Return the (x, y) coordinate for the center point of the cell that contains the specified text.  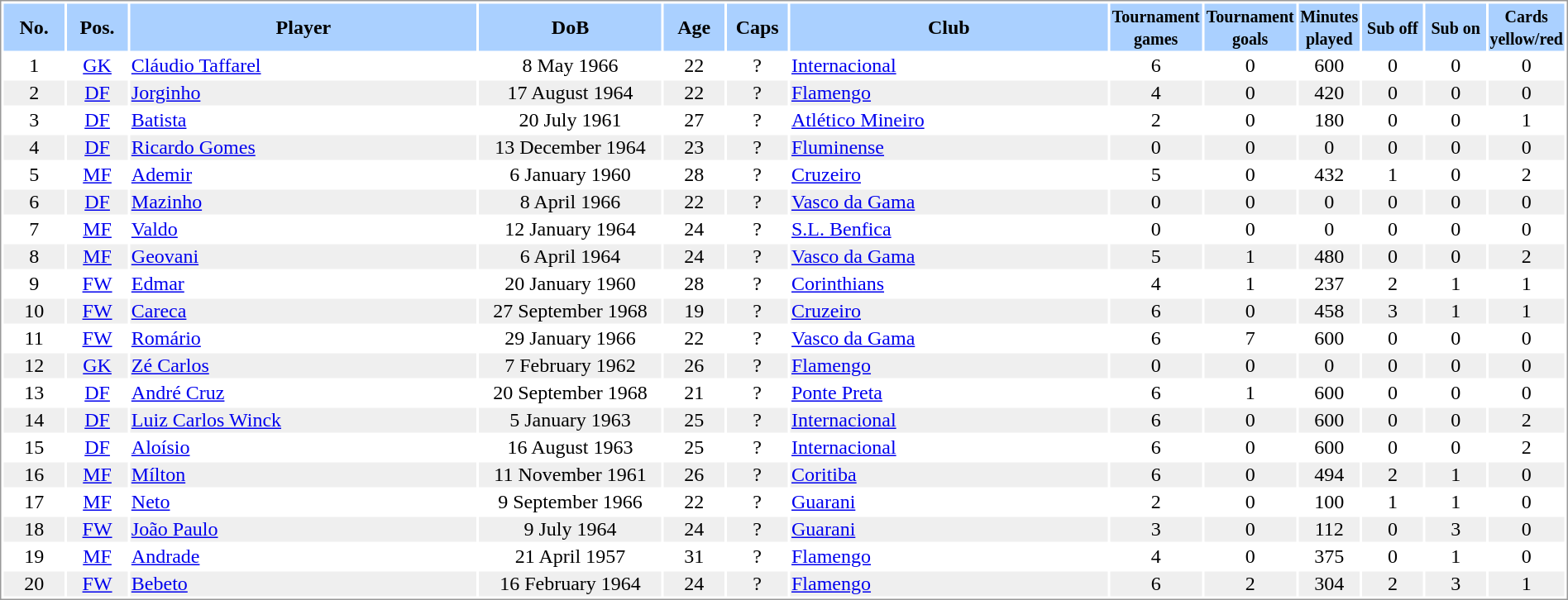
Tournamentgames (1156, 26)
6 April 1964 (571, 257)
17 August 1964 (571, 93)
8 April 1966 (571, 202)
180 (1329, 120)
8 May 1966 (571, 65)
Club (949, 26)
Minutesplayed (1329, 26)
Player (303, 26)
11 November 1961 (571, 475)
27 September 1968 (571, 312)
7 February 1962 (571, 366)
DoB (571, 26)
Valdo (303, 229)
Pos. (98, 26)
16 (33, 475)
Ponte Preta (949, 393)
29 January 1966 (571, 338)
Sub on (1456, 26)
Tournamentgoals (1250, 26)
Batista (303, 120)
No. (33, 26)
15 (33, 447)
Cláudio Taffarel (303, 65)
13 (33, 393)
23 (693, 148)
Luiz Carlos Winck (303, 421)
494 (1329, 475)
12 January 1964 (571, 229)
Careca (303, 312)
432 (1329, 174)
420 (1329, 93)
9 September 1966 (571, 502)
375 (1329, 556)
480 (1329, 257)
112 (1329, 530)
Age (693, 26)
13 December 1964 (571, 148)
Mílton (303, 475)
20 September 1968 (571, 393)
Atlético Mineiro (949, 120)
Zé Carlos (303, 366)
18 (33, 530)
237 (1329, 283)
Edmar (303, 283)
12 (33, 366)
Andrade (303, 556)
Romário (303, 338)
8 (33, 257)
17 (33, 502)
11 (33, 338)
Geovani (303, 257)
27 (693, 120)
100 (1329, 502)
Bebeto (303, 584)
304 (1329, 584)
Corinthians (949, 283)
Jorginho (303, 93)
Ademir (303, 174)
16 August 1963 (571, 447)
Coritiba (949, 475)
10 (33, 312)
21 (693, 393)
14 (33, 421)
Cardsyellow/red (1527, 26)
20 July 1961 (571, 120)
21 April 1957 (571, 556)
Aloísio (303, 447)
S.L. Benfica (949, 229)
9 (33, 283)
9 July 1964 (571, 530)
Neto (303, 502)
16 February 1964 (571, 584)
20 January 1960 (571, 283)
Caps (758, 26)
31 (693, 556)
Sub off (1393, 26)
André Cruz (303, 393)
Mazinho (303, 202)
458 (1329, 312)
João Paulo (303, 530)
Fluminense (949, 148)
20 (33, 584)
Ricardo Gomes (303, 148)
5 January 1963 (571, 421)
6 January 1960 (571, 174)
